Output the (x, y) coordinate of the center of the cell containing the given text.  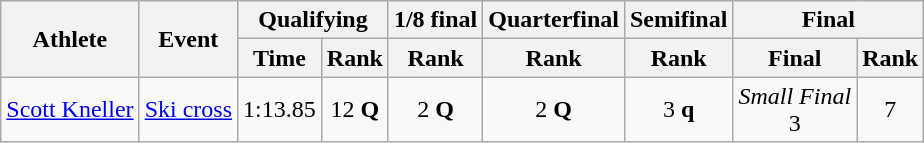
Small Final3 (795, 110)
12 Q (354, 110)
Time (280, 58)
7 (890, 110)
Qualifying (314, 20)
Scott Kneller (70, 110)
Athlete (70, 39)
3 q (678, 110)
Quarterfinal (554, 20)
1:13.85 (280, 110)
1/8 final (435, 20)
Semifinal (678, 20)
Event (188, 39)
Ski cross (188, 110)
